Extract the (x, y) coordinate from the center of the cell holding the provided text.  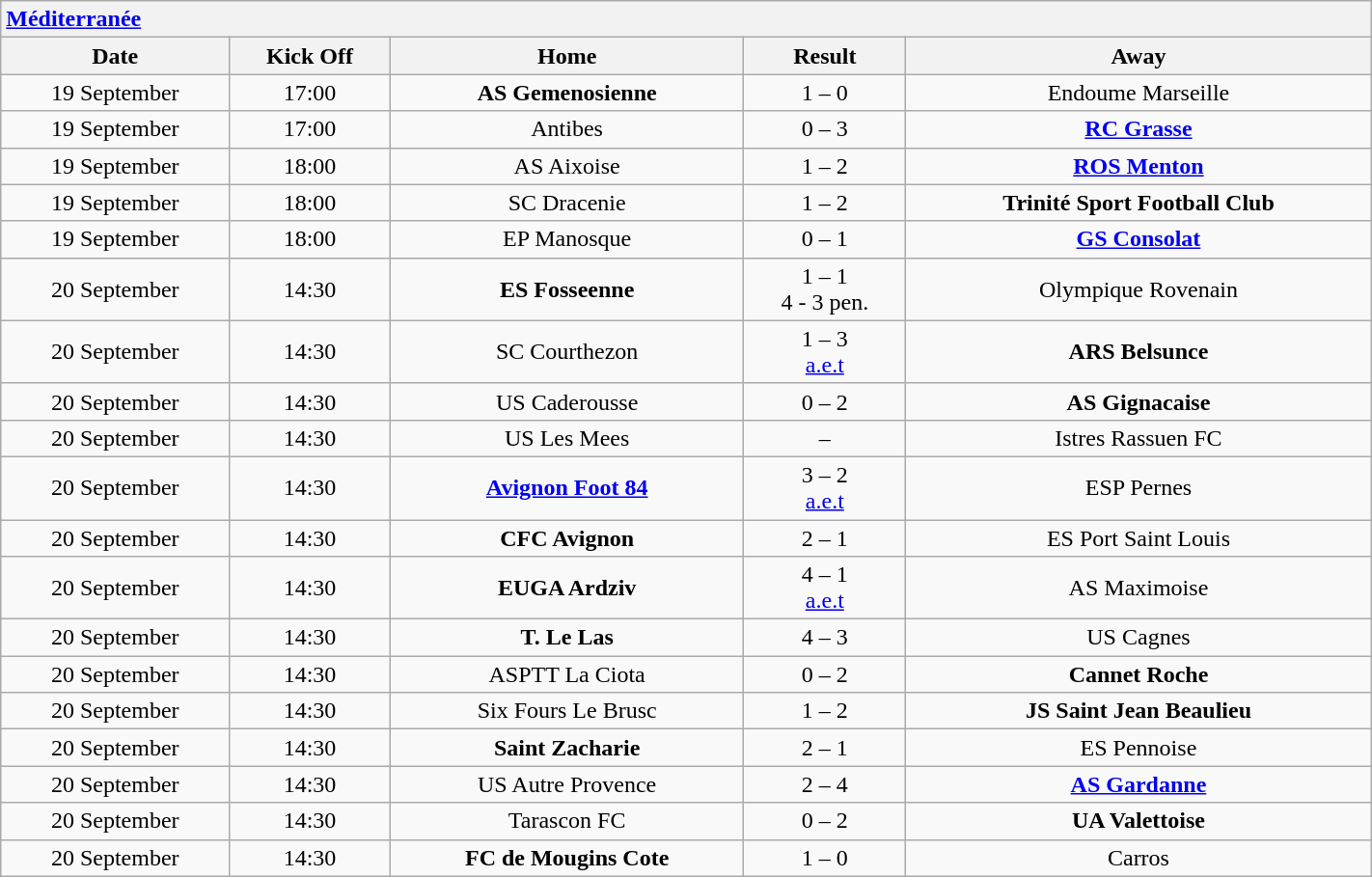
Date (116, 56)
ESP Pernes (1139, 488)
Home (567, 56)
GS Consolat (1139, 239)
Kick Off (311, 56)
US Caderousse (567, 401)
CFC Avignon (567, 537)
EUGA Ardziv (567, 589)
AS Maximoise (1139, 589)
US Autre Provence (567, 784)
0 – 3 (825, 129)
SC Courthezon (567, 351)
Antibes (567, 129)
ES Port Saint Louis (1139, 537)
SC Dracenie (567, 203)
ARS Belsunce (1139, 351)
UA Valettoise (1139, 821)
4 – 1 a.e.t (825, 589)
AS Aixoise (567, 166)
Olympique Rovenain (1139, 289)
Avignon Foot 84 (567, 488)
AS Gardanne (1139, 784)
2 – 4 (825, 784)
US Cagnes (1139, 638)
0 – 1 (825, 239)
AS Gignacaise (1139, 401)
Trinité Sport Football Club (1139, 203)
RC Grasse (1139, 129)
Saint Zacharie (567, 748)
T. Le Las (567, 638)
Istres Rassuen FC (1139, 438)
4 – 3 (825, 638)
3 – 2 a.e.t (825, 488)
ASPTT La Ciota (567, 674)
1 – 1 4 - 3 pen. (825, 289)
Carros (1139, 858)
ES Fosseenne (567, 289)
Cannet Roche (1139, 674)
Méditerranée (686, 19)
FC de Mougins Cote (567, 858)
EP Manosque (567, 239)
AS Gemenosienne (567, 93)
Six Fours Le Brusc (567, 711)
ES Pennoise (1139, 748)
ROS Menton (1139, 166)
– (825, 438)
1 – 3 a.e.t (825, 351)
Tarascon FC (567, 821)
JS Saint Jean Beaulieu (1139, 711)
US Les Mees (567, 438)
Away (1139, 56)
Endoume Marseille (1139, 93)
Result (825, 56)
